Pinpoint the cell where the given text exists, returning its [X, Y] midpoint coordinate. 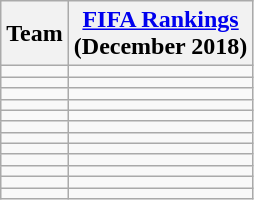
FIFA Rankings(December 2018) [160, 34]
Team [35, 34]
